Search for the cell housing the specified text and yield its (x, y) center coordinate. 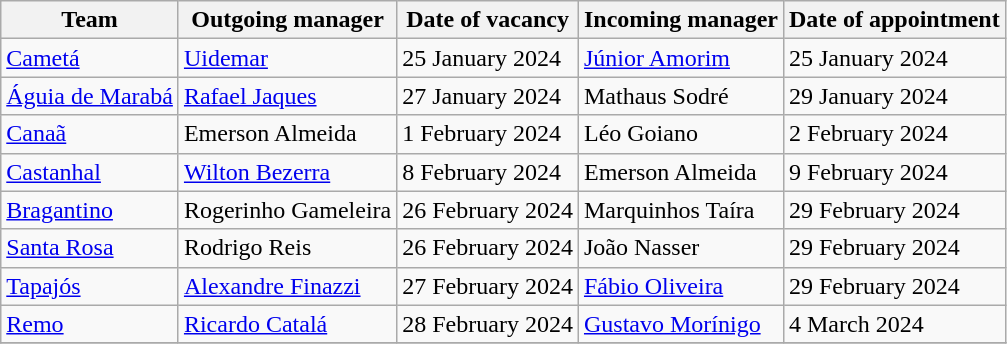
Remo (90, 324)
Águia de Marabá (90, 96)
Castanhal (90, 172)
1 February 2024 (488, 134)
Outgoing manager (287, 20)
Canaã (90, 134)
Mathaus Sodré (680, 96)
9 February 2024 (894, 172)
28 February 2024 (488, 324)
Léo Goiano (680, 134)
Gustavo Morínigo (680, 324)
João Nasser (680, 248)
Fábio Oliveira (680, 286)
2 February 2024 (894, 134)
Cametá (90, 58)
4 March 2024 (894, 324)
8 February 2024 (488, 172)
Bragantino (90, 210)
Rafael Jaques (287, 96)
Uidemar (287, 58)
Júnior Amorim (680, 58)
Incoming manager (680, 20)
27 January 2024 (488, 96)
Tapajós (90, 286)
27 February 2024 (488, 286)
Rodrigo Reis (287, 248)
Marquinhos Taíra (680, 210)
Team (90, 20)
Alexandre Finazzi (287, 286)
Ricardo Catalá (287, 324)
Date of appointment (894, 20)
29 January 2024 (894, 96)
Rogerinho Gameleira (287, 210)
Santa Rosa (90, 248)
Wilton Bezerra (287, 172)
Date of vacancy (488, 20)
